From the cell containing the given text, extract its center point as (X, Y) coordinate. 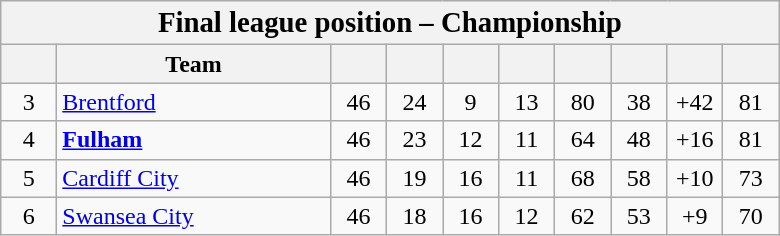
19 (414, 178)
24 (414, 102)
53 (639, 216)
Cardiff City (194, 178)
73 (751, 178)
48 (639, 140)
Fulham (194, 140)
62 (583, 216)
6 (29, 216)
Swansea City (194, 216)
Final league position – Championship (390, 23)
+10 (695, 178)
+42 (695, 102)
23 (414, 140)
80 (583, 102)
4 (29, 140)
5 (29, 178)
38 (639, 102)
Brentford (194, 102)
3 (29, 102)
+9 (695, 216)
70 (751, 216)
64 (583, 140)
+16 (695, 140)
13 (527, 102)
18 (414, 216)
Team (194, 64)
68 (583, 178)
58 (639, 178)
9 (470, 102)
